Determine the [x, y] coordinate at the center of the cell enclosing the given text.  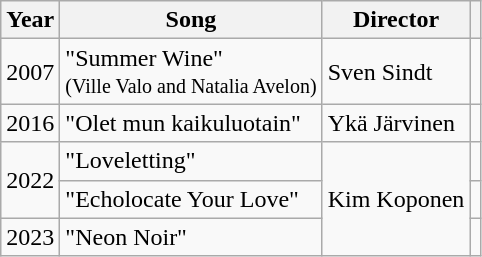
"Loveletting" [191, 161]
Ykä Järvinen [396, 123]
Year [30, 20]
Kim Koponen [396, 199]
"Summer Wine"(Ville Valo and Natalia Avelon) [191, 72]
Song [191, 20]
2023 [30, 237]
Director [396, 20]
2022 [30, 180]
2007 [30, 72]
2016 [30, 123]
"Olet mun kaikuluotain" [191, 123]
"Echolocate Your Love" [191, 199]
"Neon Noir" [191, 237]
Sven Sindt [396, 72]
